Extract the (x, y) coordinate from the center of the cell holding the provided text.  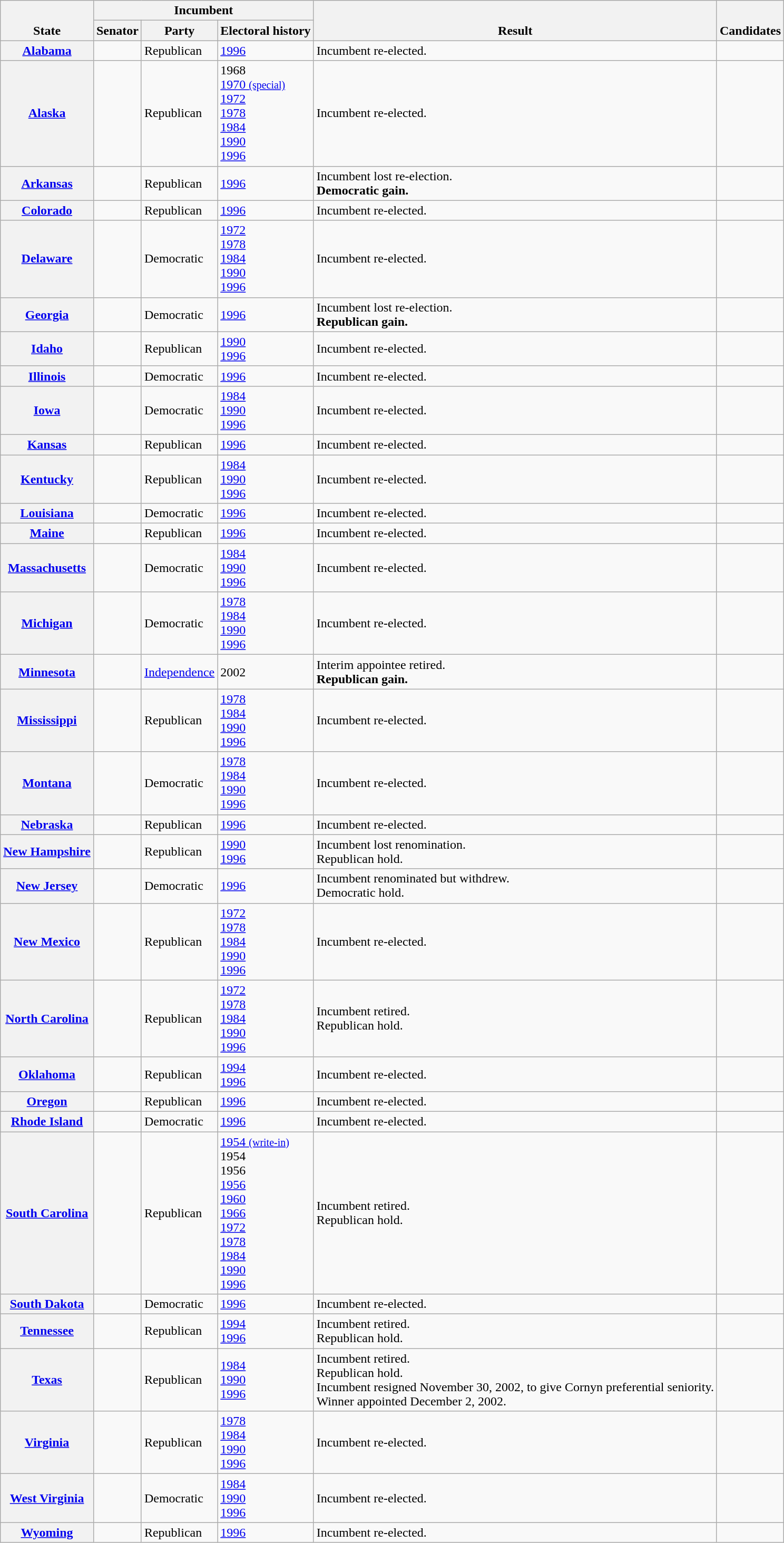
South Dakota (47, 1304)
New Mexico (47, 942)
Minnesota (47, 672)
Incumbent lost re-election.Democratic gain. (515, 183)
1954 (write-in)1954 1956 1956 1960196619721978198419901996 (266, 1212)
Rhode Island (47, 1121)
Result (515, 21)
Michigan (47, 623)
Mississippi (47, 720)
Oklahoma (47, 1074)
Electoral history (266, 31)
Incumbent (203, 11)
Louisiana (47, 513)
Texas (47, 1380)
Delaware (47, 259)
2002 (266, 672)
Oregon (47, 1101)
Independence (179, 672)
Incumbent retired.Republican hold.Incumbent resigned November 30, 2002, to give Cornyn preferential seniority.Winner appointed December 2, 2002. (515, 1380)
Kansas (47, 444)
Party (179, 31)
Colorado (47, 210)
Kentucky (47, 479)
Iowa (47, 410)
Massachusetts (47, 568)
Alaska (47, 113)
Arkansas (47, 183)
1968 1970 (special)19721978198419901996 (266, 113)
Montana (47, 783)
New Hampshire (47, 852)
West Virginia (47, 1498)
Idaho (47, 349)
South Carolina (47, 1212)
Incumbent renominated but withdrew.Democratic hold. (515, 886)
North Carolina (47, 1018)
Incumbent lost renomination.Republican hold. (515, 852)
Interim appointee retired.Republican gain. (515, 672)
Nebraska (47, 824)
Wyoming (47, 1532)
Alabama (47, 51)
Maine (47, 533)
Illinois (47, 376)
State (47, 21)
Virginia (47, 1442)
Georgia (47, 314)
Incumbent lost re-election.Republican gain. (515, 314)
Candidates (750, 21)
Tennessee (47, 1332)
Senator (117, 31)
New Jersey (47, 886)
